Locate the cell with the specified text and output its [X, Y] center coordinate. 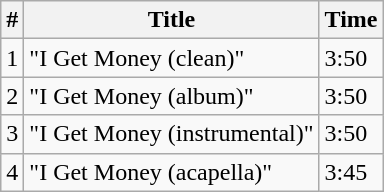
"I Get Money (clean)" [172, 58]
"I Get Money (album)" [172, 96]
"I Get Money (instrumental)" [172, 134]
4 [12, 172]
1 [12, 58]
Time [351, 20]
"I Get Money (acapella)" [172, 172]
3:45 [351, 172]
Title [172, 20]
2 [12, 96]
3 [12, 134]
# [12, 20]
